Locate the cell with the specified text and output its (X, Y) center coordinate. 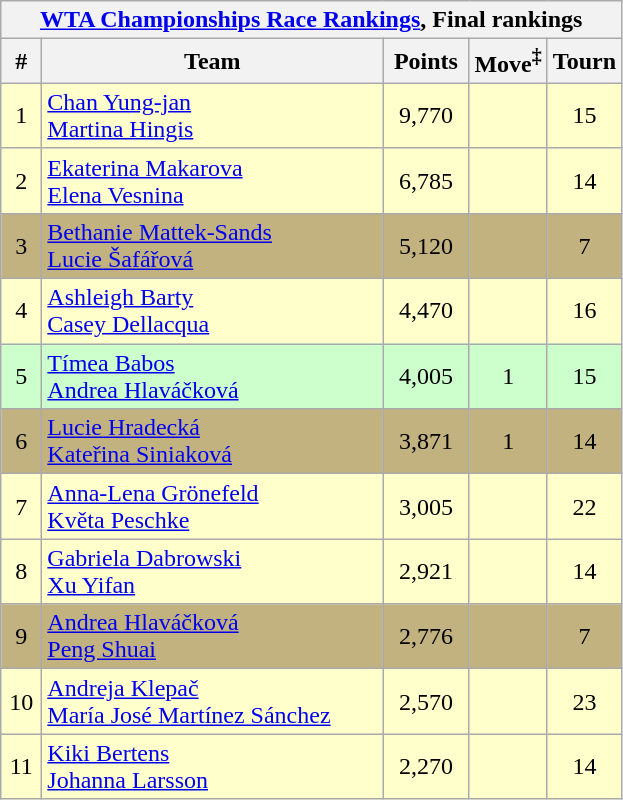
6 (22, 442)
Team (212, 62)
16 (584, 312)
Points (426, 62)
22 (584, 506)
4,470 (426, 312)
Move‡ (508, 62)
3 (22, 246)
3,005 (426, 506)
23 (584, 702)
Andrea Hlaváčková Peng Shuai (212, 636)
Anna-Lena Grönefeld Květa Peschke (212, 506)
Lucie Hradecká Kateřina Siniaková (212, 442)
9 (22, 636)
10 (22, 702)
Tímea Babos Andrea Hlaváčková (212, 376)
WTA Championships Race Rankings, Final rankings (312, 20)
9,770 (426, 116)
2,270 (426, 766)
2,570 (426, 702)
8 (22, 572)
2,776 (426, 636)
Chan Yung-jan Martina Hingis (212, 116)
Tourn (584, 62)
# (22, 62)
Ekaterina Makarova Elena Vesnina (212, 180)
6,785 (426, 180)
Bethanie Mattek-Sands Lucie Šafářová (212, 246)
Ashleigh Barty Casey Dellacqua (212, 312)
5 (22, 376)
11 (22, 766)
Kiki Bertens Johanna Larsson (212, 766)
Andreja Klepač María José Martínez Sánchez (212, 702)
Gabriela Dabrowski Xu Yifan (212, 572)
5,120 (426, 246)
4 (22, 312)
2,921 (426, 572)
2 (22, 180)
4,005 (426, 376)
3,871 (426, 442)
